Determine the (x, y) coordinate at the center of the cell enclosing the given text.  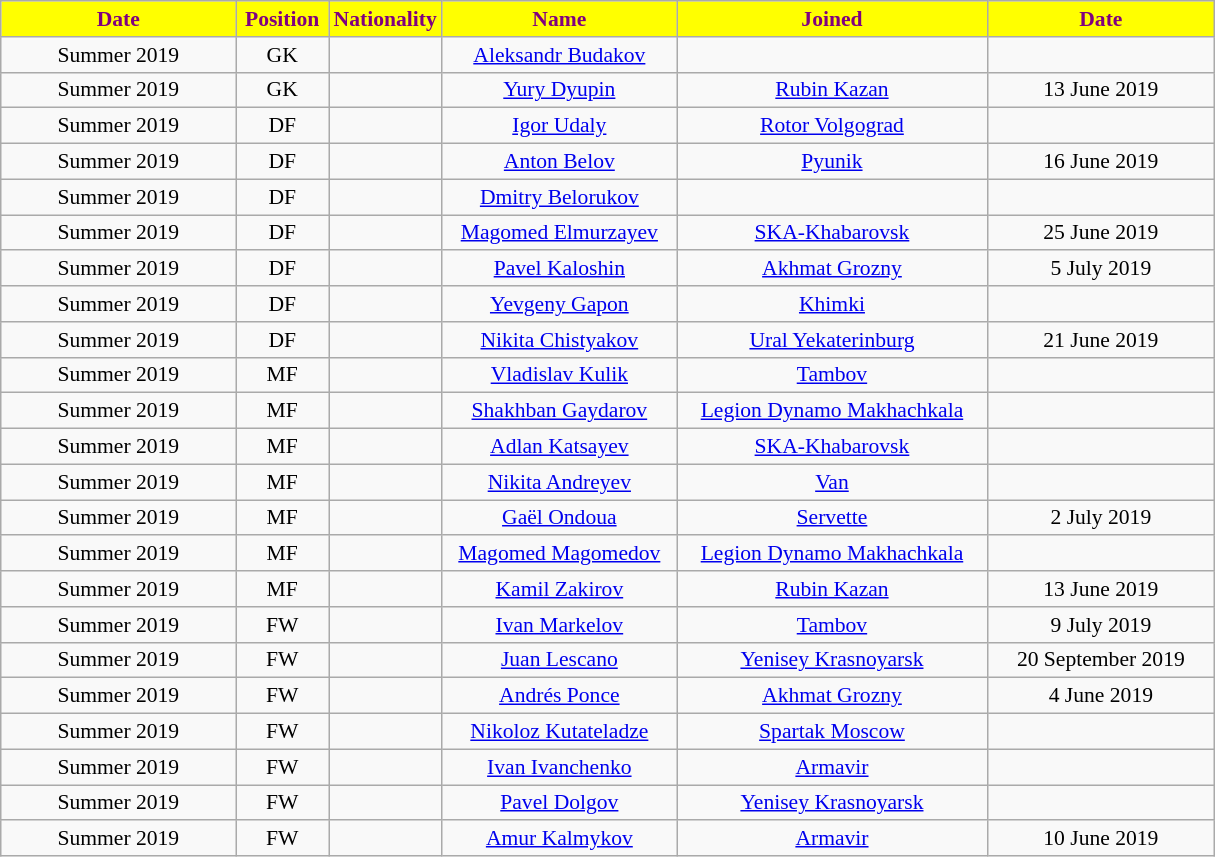
5 July 2019 (1101, 269)
Magomed Magomedov (560, 554)
Kamil Zakirov (560, 589)
Andrés Ponce (560, 696)
10 June 2019 (1101, 839)
16 June 2019 (1101, 162)
Magomed Elmurzayev (560, 233)
Igor Udaly (560, 126)
9 July 2019 (1101, 625)
Adlan Katsayev (560, 447)
Ivan Ivanchenko (560, 767)
Khimki (832, 304)
Gaël Ondoua (560, 518)
20 September 2019 (1101, 660)
Juan Lescano (560, 660)
Ural Yekaterinburg (832, 340)
Van (832, 482)
21 June 2019 (1101, 340)
Joined (832, 19)
Servette (832, 518)
25 June 2019 (1101, 233)
Pavel Dolgov (560, 803)
4 June 2019 (1101, 696)
Yevgeny Gapon (560, 304)
Aleksandr Budakov (560, 55)
Nikita Chistyakov (560, 340)
Pyunik (832, 162)
Position (282, 19)
Nikoloz Kutateladze (560, 732)
Yury Dyupin (560, 90)
2 July 2019 (1101, 518)
Nikita Andreyev (560, 482)
Spartak Moscow (832, 732)
Name (560, 19)
Pavel Kaloshin (560, 269)
Anton Belov (560, 162)
Ivan Markelov (560, 625)
Nationality (384, 19)
Rotor Volgograd (832, 126)
Dmitry Belorukov (560, 197)
Shakhban Gaydarov (560, 411)
Vladislav Kulik (560, 375)
Amur Kalmykov (560, 839)
